Return (X, Y) of the center of cell containing provided text 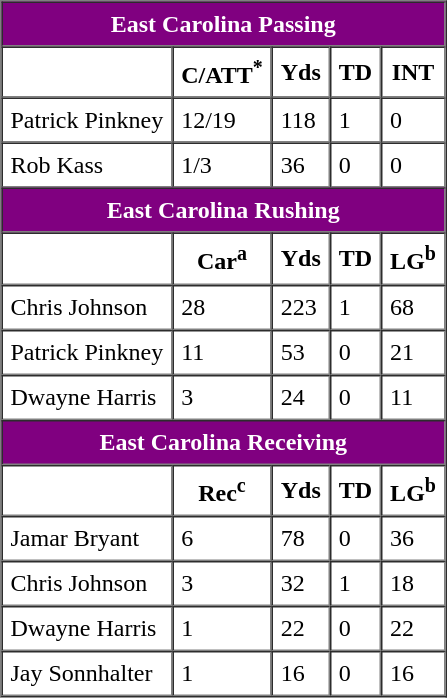
223 (301, 306)
Cara (222, 258)
6 (222, 538)
118 (301, 120)
East Carolina Rushing (224, 210)
21 (413, 352)
1/3 (222, 166)
East Carolina Passing (224, 24)
Rob Kass (88, 166)
32 (301, 584)
18 (413, 584)
78 (301, 538)
East Carolina Receiving (224, 442)
28 (222, 306)
INT (413, 72)
Jamar Bryant (88, 538)
53 (301, 352)
Jay Sonnhalter (88, 674)
68 (413, 306)
C/ATT* (222, 72)
24 (301, 396)
12/19 (222, 120)
Recc (222, 490)
